Pinpoint the cell where the given text exists, returning its (x, y) midpoint coordinate. 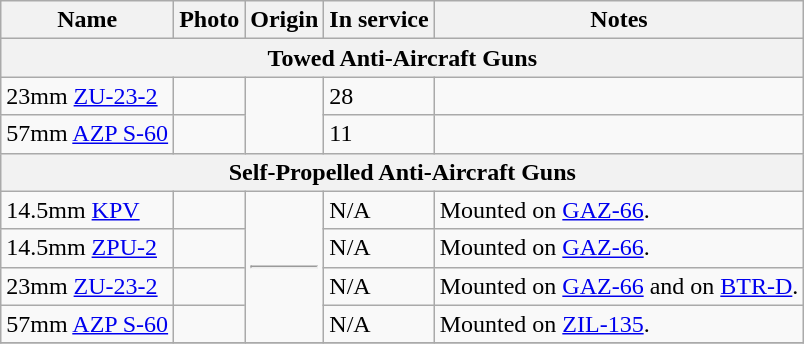
Photo (210, 20)
Name (88, 20)
28 (379, 96)
Self-Propelled Anti-Aircraft Guns (402, 172)
Mounted on GAZ-66 and on BTR-D. (619, 286)
Towed Anti-Aircraft Guns (402, 58)
Origin (284, 20)
14.5mm KPV (88, 210)
In service (379, 20)
14.5mm ZPU-2 (88, 248)
Notes (619, 20)
11 (379, 134)
Mounted on ZIL-135. (619, 324)
